Detect which cell encompasses the target text, then output its (x, y) center coordinate. 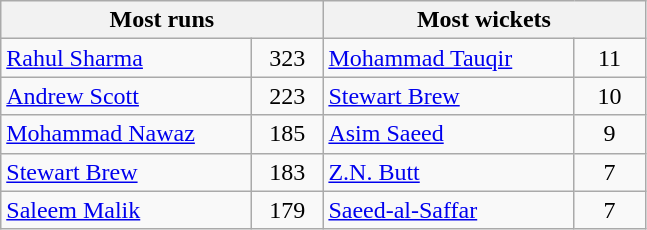
9 (610, 134)
183 (288, 172)
179 (288, 210)
Most wickets (484, 20)
11 (610, 58)
Mohammad Nawaz (126, 134)
Andrew Scott (126, 96)
Rahul Sharma (126, 58)
185 (288, 134)
Asim Saeed (448, 134)
323 (288, 58)
223 (288, 96)
Saeed-al-Saffar (448, 210)
10 (610, 96)
Z.N. Butt (448, 172)
Mohammad Tauqir (448, 58)
Most runs (162, 20)
Saleem Malik (126, 210)
